Scan for the cell matching the given text and deliver its (X, Y) coordinate at center. 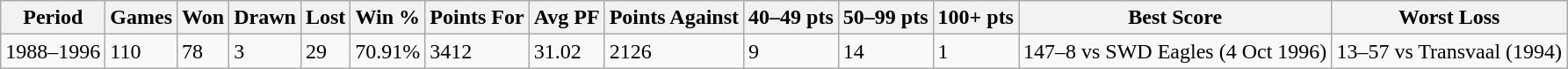
1988–1996 (53, 51)
3 (265, 51)
Lost (325, 18)
31.02 (567, 51)
2126 (674, 51)
Points For (477, 18)
9 (791, 51)
Drawn (265, 18)
Won (204, 18)
100+ pts (975, 18)
Games (141, 18)
110 (141, 51)
3412 (477, 51)
1 (975, 51)
Avg PF (567, 18)
Best Score (1175, 18)
40–49 pts (791, 18)
Period (53, 18)
13–57 vs Transvaal (1994) (1449, 51)
29 (325, 51)
14 (885, 51)
147–8 vs SWD Eagles (4 Oct 1996) (1175, 51)
Win % (388, 18)
78 (204, 51)
50–99 pts (885, 18)
Worst Loss (1449, 18)
Points Against (674, 18)
70.91% (388, 51)
